Pinpoint the cell where the given text exists, returning its (x, y) midpoint coordinate. 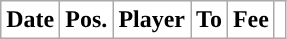
Date (30, 20)
Fee (250, 20)
Pos. (86, 20)
To (210, 20)
Player (152, 20)
